Detect which cell encompasses the target text, then output its (x, y) center coordinate. 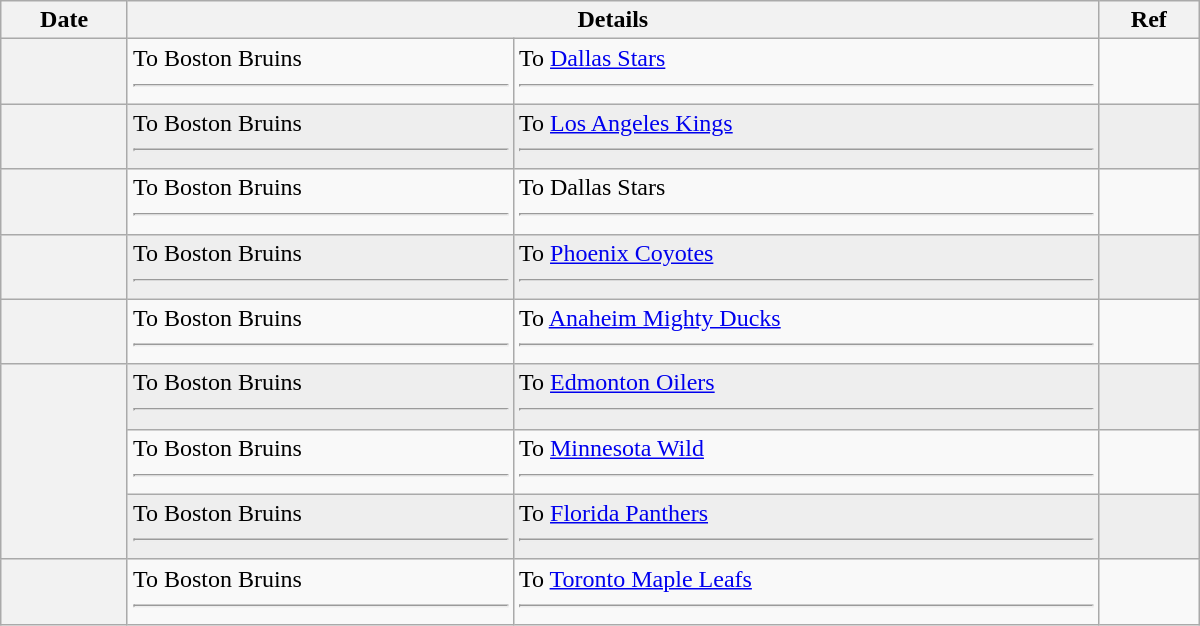
Details (612, 20)
To Toronto Maple Leafs (806, 592)
To Anaheim Mighty Ducks (806, 332)
To Florida Panthers (806, 526)
To Phoenix Coyotes (806, 266)
Date (64, 20)
To Edmonton Oilers (806, 396)
Ref (1148, 20)
To Los Angeles Kings (806, 136)
To Minnesota Wild (806, 462)
